Output the [X, Y] coordinate of the center of the cell containing the given text.  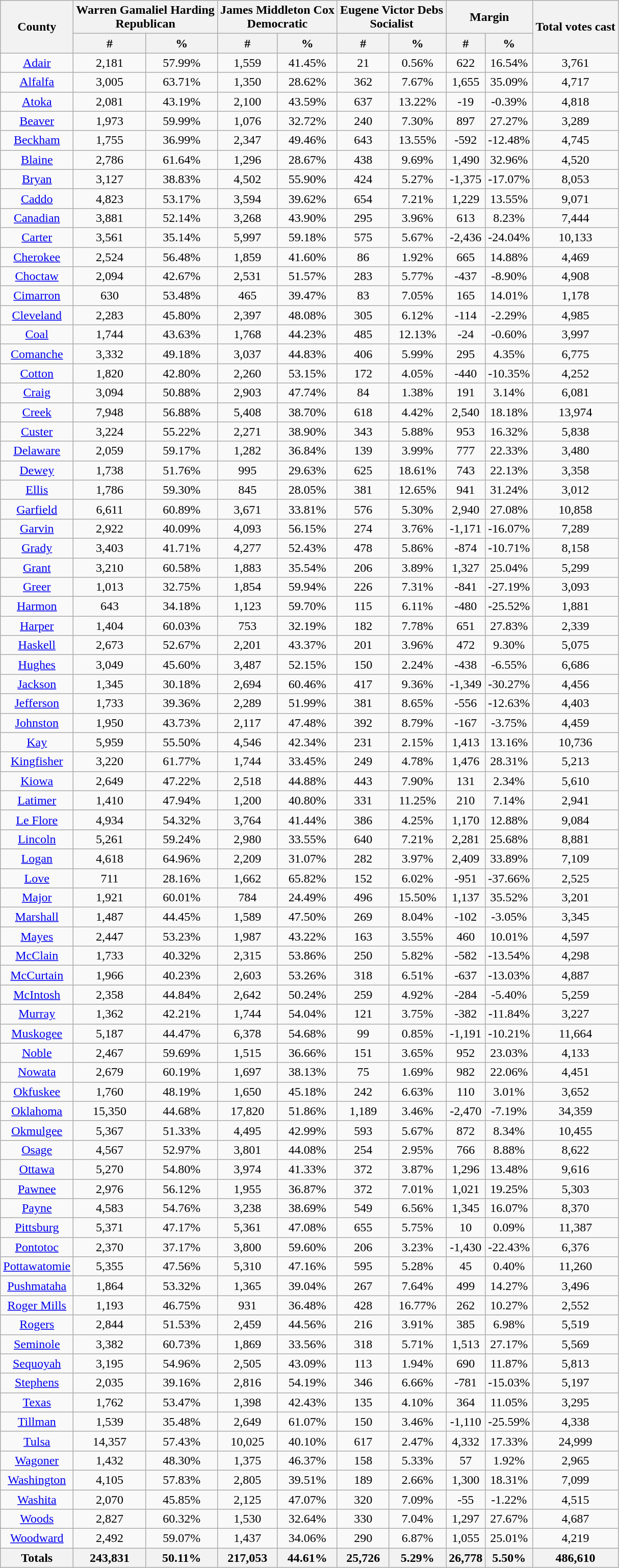
30.18% [182, 684]
2,081 [110, 102]
845 [247, 490]
931 [247, 1305]
593 [363, 1130]
2,125 [247, 1499]
-55 [466, 1499]
Muskogee [37, 1033]
1,229 [466, 198]
17.33% [509, 1441]
10 [466, 1228]
-3.05% [509, 917]
42.34% [307, 742]
Woods [37, 1519]
Ellis [37, 490]
43.37% [307, 645]
711 [110, 878]
7,109 [576, 858]
32.19% [307, 626]
5,813 [576, 1363]
4,583 [110, 1208]
4,403 [576, 703]
0.56% [418, 63]
Caddo [37, 198]
1,987 [247, 937]
0.09% [509, 1228]
1,921 [110, 898]
36.87% [307, 1189]
39.36% [182, 703]
Wagoner [37, 1460]
2,271 [247, 432]
3,881 [110, 218]
259 [363, 995]
3,496 [576, 1286]
37.17% [182, 1247]
2,201 [247, 645]
28.31% [509, 762]
982 [466, 1072]
5.27% [418, 179]
56.15% [307, 528]
3,093 [576, 587]
2,281 [466, 839]
2,339 [576, 626]
2,397 [247, 315]
1,178 [576, 296]
3,127 [110, 179]
Stephens [37, 1383]
6.12% [418, 315]
690 [466, 1363]
2,409 [466, 858]
2,035 [110, 1383]
5,303 [576, 1189]
-440 [466, 373]
2,315 [247, 956]
Marshall [37, 917]
3,652 [576, 1092]
7.05% [418, 296]
7,289 [576, 528]
2,965 [576, 1460]
60.89% [182, 509]
6,378 [247, 1033]
1,013 [110, 587]
478 [363, 548]
54.32% [182, 820]
45.18% [307, 1092]
2,816 [247, 1383]
Rogers [37, 1325]
472 [466, 645]
1,869 [247, 1344]
2,673 [110, 645]
-556 [466, 703]
-25.59% [509, 1422]
James Middleton CoxDemocratic [277, 17]
Blaine [37, 160]
3,480 [576, 451]
54.96% [182, 1363]
5.88% [418, 432]
56.88% [182, 412]
32.64% [307, 1519]
35.48% [182, 1422]
60.19% [182, 1072]
3,764 [247, 820]
1,859 [247, 257]
1,530 [247, 1519]
1,662 [247, 878]
11.25% [418, 800]
2,552 [576, 1305]
13.22% [418, 102]
60.73% [182, 1344]
282 [363, 858]
7.14% [509, 800]
1,515 [247, 1053]
54.76% [182, 1208]
4,338 [576, 1422]
1,200 [247, 800]
33.56% [307, 1344]
Comanche [37, 354]
3,800 [247, 1247]
438 [363, 160]
6,686 [576, 665]
226 [363, 587]
14.27% [509, 1286]
5,270 [110, 1169]
41.33% [307, 1169]
50.11% [182, 1558]
5.33% [418, 1460]
Osage [37, 1150]
110 [466, 1092]
777 [466, 451]
-10.21% [509, 1033]
8,622 [576, 1150]
Mayes [37, 937]
5,519 [576, 1325]
65.82% [307, 878]
995 [247, 470]
59.69% [182, 1053]
4,934 [110, 820]
250 [363, 956]
Choctaw [37, 276]
784 [247, 898]
2,603 [247, 975]
64.96% [182, 858]
5,959 [110, 742]
Murray [37, 1014]
-874 [466, 548]
54.68% [307, 1033]
12.13% [418, 335]
53.26% [307, 975]
10,455 [576, 1130]
44.45% [182, 917]
269 [363, 917]
115 [363, 606]
-5.40% [509, 995]
2,181 [110, 63]
Cimarron [37, 296]
7.64% [418, 1286]
139 [363, 451]
Hughes [37, 665]
51.33% [182, 1130]
8.88% [509, 1150]
4.42% [418, 412]
6.02% [418, 878]
47.48% [307, 723]
654 [363, 198]
952 [466, 1053]
1,539 [110, 1422]
5,361 [247, 1228]
-7.19% [509, 1111]
46.75% [182, 1305]
-13.03% [509, 975]
10,736 [576, 742]
45.85% [182, 1499]
44.08% [307, 1150]
10.01% [509, 937]
52.67% [182, 645]
9,616 [576, 1169]
5,355 [110, 1267]
1,768 [247, 335]
34.18% [182, 606]
1,650 [247, 1092]
Pittsburg [37, 1228]
4,908 [576, 276]
2,447 [110, 937]
Roger Mills [37, 1305]
4,985 [576, 315]
-167 [466, 723]
38.90% [307, 432]
622 [466, 63]
3.75% [418, 1014]
43.22% [307, 937]
39.62% [307, 198]
8,053 [576, 179]
2.34% [509, 781]
5,610 [576, 781]
60.46% [307, 684]
1,432 [110, 1460]
83 [363, 296]
320 [363, 1499]
Okmulgee [37, 1130]
61.77% [182, 762]
182 [363, 626]
5.50% [509, 1558]
4,459 [576, 723]
59.30% [182, 490]
32.75% [182, 587]
1,762 [110, 1402]
3,761 [576, 63]
59.94% [307, 587]
57.83% [182, 1480]
267 [363, 1286]
4.92% [418, 995]
Creek [37, 412]
35.14% [182, 237]
1,487 [110, 917]
-102 [466, 917]
-284 [466, 995]
872 [466, 1130]
5.71% [418, 1344]
6.98% [509, 1325]
249 [363, 762]
32.72% [307, 121]
53.17% [182, 198]
60.03% [182, 626]
36.66% [307, 1053]
5,997 [247, 237]
53.15% [307, 373]
460 [466, 937]
Cleveland [37, 315]
2,805 [247, 1480]
743 [466, 470]
39.16% [182, 1383]
-1,191 [466, 1033]
-0.39% [509, 102]
3,227 [576, 1014]
Pontotoc [37, 1247]
51.99% [307, 703]
86 [363, 257]
2,786 [110, 160]
5,310 [247, 1267]
1,883 [247, 568]
1,881 [576, 606]
2,100 [247, 102]
-781 [466, 1383]
31.24% [509, 490]
7,948 [110, 412]
897 [466, 121]
Totals [37, 1558]
5,838 [576, 432]
3,210 [110, 568]
2,980 [247, 839]
40.09% [182, 528]
Delaware [37, 451]
158 [363, 1460]
3,345 [576, 917]
1,437 [247, 1538]
637 [363, 102]
-30.27% [509, 684]
47.74% [307, 393]
0.40% [509, 1267]
61.07% [307, 1422]
28.62% [307, 82]
343 [363, 432]
57.99% [182, 63]
Haskell [37, 645]
59.60% [307, 1247]
41.60% [307, 257]
45 [466, 1267]
60.32% [182, 1519]
2,540 [466, 412]
9.36% [418, 684]
Bryan [37, 179]
1,559 [247, 63]
8.34% [509, 1130]
-8.90% [509, 276]
32.96% [509, 160]
Alfalfa [37, 82]
Warren Gamaliel HardingRepublican [146, 17]
3,012 [576, 490]
-592 [466, 140]
25.68% [509, 839]
151 [363, 1053]
Nowata [37, 1072]
40.80% [307, 800]
Pottawatomie [37, 1267]
52.43% [307, 548]
43.19% [182, 102]
10,858 [576, 509]
-582 [466, 956]
47.08% [307, 1228]
28.05% [307, 490]
7.04% [418, 1519]
50.24% [307, 995]
36.48% [307, 1305]
Greer [37, 587]
27.27% [509, 121]
-438 [466, 665]
24,999 [576, 1441]
3,268 [247, 218]
13,974 [576, 412]
4,298 [576, 956]
6,611 [110, 509]
4,515 [576, 1499]
18.61% [418, 470]
41.71% [182, 548]
46.37% [307, 1460]
5.75% [418, 1228]
35.54% [307, 568]
4,469 [576, 257]
216 [363, 1325]
11,260 [576, 1267]
2,358 [110, 995]
18.18% [509, 412]
1,375 [247, 1460]
1,282 [247, 451]
6.63% [418, 1092]
406 [363, 354]
10,133 [576, 237]
5.77% [418, 276]
5.99% [418, 354]
4,567 [110, 1150]
42.21% [182, 1014]
4,332 [466, 1441]
38.69% [307, 1208]
-841 [466, 587]
428 [363, 1305]
5,259 [576, 995]
44.47% [182, 1033]
48.30% [182, 1460]
1,055 [466, 1538]
10.27% [509, 1305]
1,189 [363, 1111]
38.13% [307, 1072]
-480 [466, 606]
33.55% [307, 839]
5,299 [576, 568]
2,467 [110, 1053]
Cotton [37, 373]
84 [363, 393]
953 [466, 432]
4,133 [576, 1053]
44.56% [307, 1325]
1,864 [110, 1286]
42.99% [307, 1130]
217,053 [247, 1558]
35.52% [509, 898]
4.10% [418, 1402]
2,518 [247, 781]
1,786 [110, 490]
113 [363, 1363]
51.57% [307, 276]
Garfield [37, 509]
Eugene Victor DebsSocialist [392, 17]
County [37, 27]
152 [363, 878]
6.56% [418, 1208]
240 [363, 121]
8,158 [576, 548]
7.09% [418, 1499]
2,903 [247, 393]
17,820 [247, 1111]
27.67% [509, 1519]
5,213 [576, 762]
53.32% [182, 1286]
Kay [37, 742]
Texas [37, 1402]
-951 [466, 878]
43.59% [307, 102]
465 [247, 296]
2,505 [247, 1363]
22.06% [509, 1072]
2,976 [110, 1189]
331 [363, 800]
6,376 [576, 1247]
54.80% [182, 1169]
16.54% [509, 63]
1,760 [110, 1092]
25.04% [509, 568]
33.45% [307, 762]
2,642 [247, 995]
Logan [37, 858]
8.79% [418, 723]
4,818 [576, 102]
McIntosh [37, 995]
Seminole [37, 1344]
4,823 [110, 198]
59.18% [307, 237]
40.32% [182, 956]
6.66% [418, 1383]
4.05% [418, 373]
-1,349 [466, 684]
1,076 [247, 121]
56.12% [182, 1189]
5,187 [110, 1033]
5.28% [418, 1267]
53.86% [307, 956]
11,387 [576, 1228]
47.17% [182, 1228]
55.50% [182, 742]
-10.35% [509, 373]
42.67% [182, 276]
443 [363, 781]
38.83% [182, 179]
2,289 [247, 703]
2,370 [110, 1247]
2,459 [247, 1325]
Harmon [37, 606]
1,655 [466, 82]
2,694 [247, 684]
1,404 [110, 626]
Johnston [37, 723]
-3.75% [509, 723]
4,520 [576, 160]
5,197 [576, 1383]
651 [466, 626]
55.90% [307, 179]
59.07% [182, 1538]
Total votes cast [576, 27]
135 [363, 1402]
7.67% [418, 82]
618 [363, 412]
2.95% [418, 1150]
0.85% [418, 1033]
41.44% [307, 820]
364 [466, 1402]
3.99% [418, 451]
3,005 [110, 82]
2,531 [247, 276]
283 [363, 276]
22.13% [509, 470]
362 [363, 82]
330 [363, 1519]
12.65% [418, 490]
1,755 [110, 140]
Ottawa [37, 1169]
1,413 [466, 742]
753 [247, 626]
7.31% [418, 587]
Adair [37, 63]
201 [363, 645]
18.31% [509, 1480]
8.04% [418, 917]
3,403 [110, 548]
75 [363, 1072]
31.07% [307, 858]
665 [466, 257]
3,382 [110, 1344]
Washington [37, 1480]
28.16% [182, 878]
47.07% [307, 1499]
1.94% [418, 1363]
3.23% [418, 1247]
27.17% [509, 1344]
59.99% [182, 121]
Coal [37, 335]
2,283 [110, 315]
7.30% [418, 121]
4,451 [576, 1072]
5,367 [110, 1130]
44.88% [307, 781]
4,687 [576, 1519]
595 [363, 1267]
2,094 [110, 276]
3,094 [110, 393]
Pawnee [37, 1189]
2.66% [418, 1480]
3.65% [418, 1053]
575 [363, 237]
-17.07% [509, 179]
Dewey [37, 470]
Tulsa [37, 1441]
11.05% [509, 1402]
19.25% [509, 1189]
48.08% [307, 315]
3.91% [418, 1325]
14.01% [509, 296]
39.51% [307, 1480]
Okfuskee [37, 1092]
Kiowa [37, 781]
2,827 [110, 1519]
Lincoln [37, 839]
7.01% [418, 1189]
8.23% [509, 218]
3,997 [576, 335]
45.60% [182, 665]
13.48% [509, 1169]
36.99% [182, 140]
243,831 [110, 1558]
60.58% [182, 568]
1,490 [466, 160]
1,697 [247, 1072]
7.78% [418, 626]
2.15% [418, 742]
3,487 [247, 665]
1,854 [247, 587]
-2,436 [466, 237]
Custer [37, 432]
50.88% [182, 393]
22.33% [509, 451]
9,084 [576, 820]
2,922 [110, 528]
15.50% [418, 898]
392 [363, 723]
Garvin [37, 528]
3,224 [110, 432]
3.89% [418, 568]
Grady [37, 548]
13.16% [509, 742]
-6.55% [509, 665]
4,597 [576, 937]
39.47% [307, 296]
McCurtain [37, 975]
6.87% [418, 1538]
3.87% [418, 1169]
8.65% [418, 703]
1,193 [110, 1305]
305 [363, 315]
Major [37, 898]
231 [363, 742]
-2.29% [509, 315]
21 [363, 63]
59.70% [307, 606]
2,059 [110, 451]
Carter [37, 237]
61.64% [182, 160]
274 [363, 528]
41.45% [307, 63]
6,775 [576, 354]
3,594 [247, 198]
262 [466, 1305]
1.69% [418, 1072]
6.51% [418, 975]
36.84% [307, 451]
Oklahoma [37, 1111]
Le Flore [37, 820]
11,664 [576, 1033]
417 [363, 684]
48.19% [182, 1092]
23.03% [509, 1053]
45.80% [182, 315]
52.97% [182, 1150]
Noble [37, 1053]
3,201 [576, 898]
53.23% [182, 937]
4,887 [576, 975]
10,025 [247, 1441]
3,358 [576, 470]
630 [110, 296]
-19 [466, 102]
1.38% [418, 393]
4,546 [247, 742]
3,295 [576, 1402]
43.73% [182, 723]
4,618 [110, 858]
Cherokee [37, 257]
941 [466, 490]
5.29% [418, 1558]
Pushmataha [37, 1286]
33.81% [307, 509]
43.90% [307, 218]
1,410 [110, 800]
44.83% [307, 354]
35.09% [509, 82]
1,170 [466, 820]
4,745 [576, 140]
496 [363, 898]
-11.84% [509, 1014]
Payne [37, 1208]
8,370 [576, 1208]
99 [363, 1033]
4,456 [576, 684]
2,525 [576, 878]
766 [466, 1150]
499 [466, 1286]
-12.63% [509, 703]
1,966 [110, 975]
43.09% [307, 1363]
51.86% [307, 1111]
3,561 [110, 237]
655 [363, 1228]
346 [363, 1383]
52.15% [307, 665]
34.06% [307, 1538]
-25.52% [509, 606]
163 [363, 937]
52.14% [182, 218]
5.82% [418, 956]
242 [363, 1092]
51.53% [182, 1325]
47.22% [182, 781]
-12.48% [509, 140]
1,362 [110, 1014]
1,350 [247, 82]
5,261 [110, 839]
4,502 [247, 179]
2,260 [247, 373]
189 [363, 1480]
51.76% [182, 470]
3,220 [110, 762]
49.46% [307, 140]
Canadian [37, 218]
16.32% [509, 432]
6.11% [418, 606]
54.19% [307, 1383]
191 [466, 393]
4.78% [418, 762]
3,289 [576, 121]
Woodward [37, 1538]
1,820 [110, 373]
-10.71% [509, 548]
42.43% [307, 1402]
5,408 [247, 412]
-0.60% [509, 335]
9.69% [418, 160]
16.07% [509, 1208]
485 [363, 335]
-1,430 [466, 1247]
6,081 [576, 393]
1,137 [466, 898]
4.25% [418, 820]
Harper [37, 626]
2,679 [110, 1072]
16.77% [418, 1305]
165 [466, 296]
-1,171 [466, 528]
-13.54% [509, 956]
47.16% [307, 1267]
-1,110 [466, 1422]
14.88% [509, 257]
47.56% [182, 1267]
-1.22% [509, 1499]
1,300 [466, 1480]
14,357 [110, 1441]
1,589 [247, 917]
3,332 [110, 354]
49.18% [182, 354]
5.86% [418, 548]
33.89% [509, 858]
2,492 [110, 1538]
44.84% [182, 995]
385 [466, 1325]
47.50% [307, 917]
386 [363, 820]
Jefferson [37, 703]
5,075 [576, 645]
44.68% [182, 1111]
44.61% [307, 1558]
486,610 [576, 1558]
Craig [37, 393]
-37.66% [509, 878]
-114 [466, 315]
7.90% [418, 781]
53.47% [182, 1402]
3.55% [418, 937]
424 [363, 179]
1,327 [466, 568]
254 [363, 1150]
43.63% [182, 335]
27.08% [509, 509]
Love [37, 878]
Atoka [37, 102]
-22.43% [509, 1247]
3,238 [247, 1208]
-24.04% [509, 237]
3,974 [247, 1169]
Grant [37, 568]
-1,375 [466, 179]
640 [363, 839]
59.17% [182, 451]
4,105 [110, 1480]
28.67% [307, 160]
57.43% [182, 1441]
1,950 [110, 723]
Beaver [37, 121]
2,347 [247, 140]
59.24% [182, 839]
2,524 [110, 257]
11.87% [509, 1363]
1,738 [110, 470]
9.30% [509, 645]
1,123 [247, 606]
47.94% [182, 800]
25.01% [509, 1538]
2,209 [247, 858]
1,365 [247, 1286]
40.23% [182, 975]
2,070 [110, 1499]
4,093 [247, 528]
63.71% [182, 82]
549 [363, 1208]
42.80% [182, 373]
210 [466, 800]
27.83% [509, 626]
57 [466, 1460]
-2,470 [466, 1111]
5,371 [110, 1228]
2,844 [110, 1325]
2.47% [418, 1441]
4,277 [247, 548]
625 [363, 470]
4,495 [247, 1130]
9,071 [576, 198]
613 [466, 218]
-637 [466, 975]
15,350 [110, 1111]
Beckham [37, 140]
29.63% [307, 470]
Kingfisher [37, 762]
26,778 [466, 1558]
Sequoyah [37, 1363]
3.01% [509, 1092]
3.76% [418, 528]
-27.19% [509, 587]
4,219 [576, 1538]
4,252 [576, 373]
-24 [466, 335]
3,037 [247, 354]
1,297 [466, 1519]
24.49% [307, 898]
39.04% [307, 1286]
576 [363, 509]
56.48% [182, 257]
44.23% [307, 335]
7,099 [576, 1480]
3,049 [110, 665]
38.70% [307, 412]
60.01% [182, 898]
Margin [489, 17]
-382 [466, 1014]
3.14% [509, 393]
1,476 [466, 762]
2.24% [418, 665]
4,717 [576, 82]
3,671 [247, 509]
-15.03% [509, 1383]
290 [363, 1538]
54.04% [307, 1014]
1,955 [247, 1189]
131 [466, 781]
12.88% [509, 820]
7,444 [576, 218]
25,726 [363, 1558]
8,881 [576, 839]
1,398 [247, 1402]
40.10% [307, 1441]
Latimer [37, 800]
2,117 [247, 723]
3.97% [418, 858]
1,021 [466, 1189]
121 [363, 1014]
5.30% [418, 509]
Washita [37, 1499]
3,195 [110, 1363]
34,359 [576, 1111]
617 [363, 1441]
1,513 [466, 1344]
3,801 [247, 1150]
2,941 [576, 800]
172 [363, 373]
-16.07% [509, 528]
2,940 [466, 509]
55.22% [182, 432]
Jackson [37, 684]
Tillman [37, 1422]
4.35% [509, 354]
5,569 [576, 1344]
53.48% [182, 296]
-437 [466, 276]
McClain [37, 956]
1,973 [110, 121]
